Extract the (x, y) coordinate from the center of the cell holding the provided text.  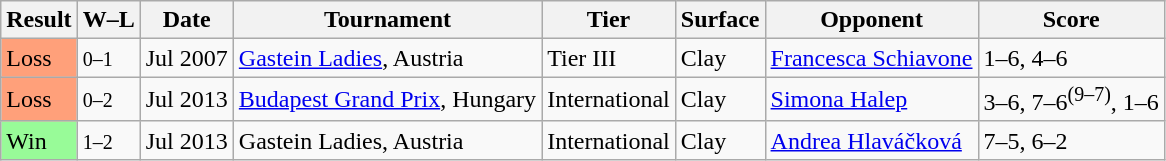
Date (186, 20)
Surface (720, 20)
Budapest Grand Prix, Hungary (387, 100)
Tier III (609, 58)
W–L (108, 20)
Result (39, 20)
Tier (609, 20)
1–6, 4–6 (1071, 58)
0–1 (108, 58)
Jul 2007 (186, 58)
Tournament (387, 20)
0–2 (108, 100)
3–6, 7–6(9–7), 1–6 (1071, 100)
Andrea Hlaváčková (872, 140)
Opponent (872, 20)
Win (39, 140)
Score (1071, 20)
Simona Halep (872, 100)
1–2 (108, 140)
7–5, 6–2 (1071, 140)
Francesca Schiavone (872, 58)
